Scan for the cell matching the given text and deliver its [x, y] coordinate at center. 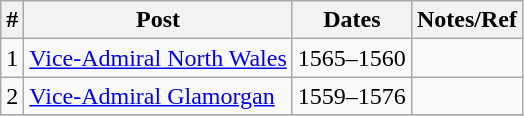
Dates [352, 20]
1 [12, 58]
Notes/Ref [466, 20]
# [12, 20]
Vice-Admiral Glamorgan [158, 96]
Vice-Admiral North Wales [158, 58]
Post [158, 20]
1565–1560 [352, 58]
1559–1576 [352, 96]
2 [12, 96]
